For the text-containing cell, return its midpoint in [X, Y] coordinate format. 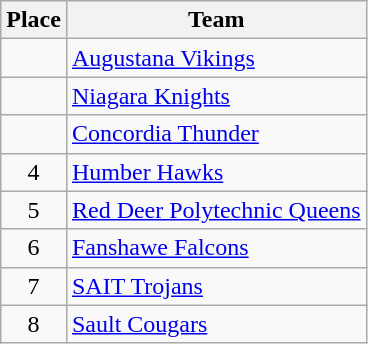
6 [34, 248]
Sault Cougars [216, 324]
Humber Hawks [216, 172]
8 [34, 324]
SAIT Trojans [216, 286]
Red Deer Polytechnic Queens [216, 210]
Concordia Thunder [216, 134]
Team [216, 20]
Place [34, 20]
Augustana Vikings [216, 58]
5 [34, 210]
Fanshawe Falcons [216, 248]
Niagara Knights [216, 96]
4 [34, 172]
7 [34, 286]
